Search for the cell housing the specified text and yield its [X, Y] center coordinate. 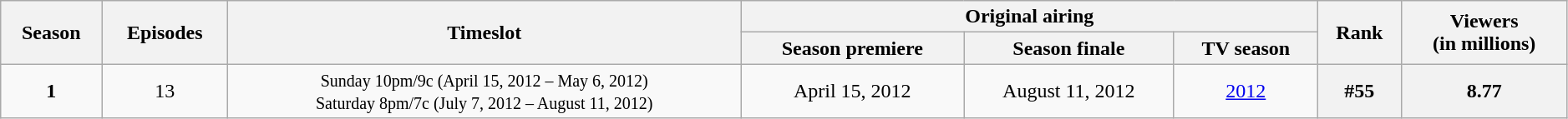
Timeslot [485, 32]
Viewers(in millions) [1484, 32]
#55 [1360, 92]
Episodes [165, 32]
August 11, 2012 [1069, 92]
April 15, 2012 [852, 92]
8.77 [1484, 92]
TV season [1246, 48]
1 [52, 92]
Sunday 10pm/9c (April 15, 2012 – May 6, 2012)Saturday 8pm/7c (July 7, 2012 – August 11, 2012) [485, 92]
Original airing [1029, 17]
Season finale [1069, 48]
13 [165, 92]
Season premiere [852, 48]
Season [52, 32]
Rank [1360, 32]
2012 [1246, 92]
